Identify which cell holds the provided text, then report its (x, y) central coordinate. 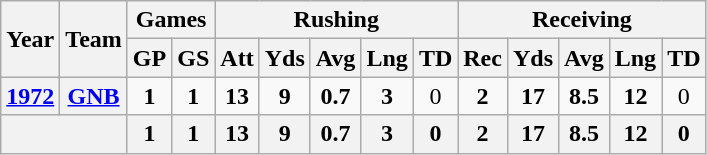
GS (194, 58)
Rushing (336, 20)
Games (170, 20)
Receiving (582, 20)
GP (149, 58)
Team (94, 39)
Rec (483, 58)
1972 (30, 96)
Att (237, 58)
Year (30, 39)
GNB (94, 96)
